Identify which cell holds the provided text, then report its [x, y] central coordinate. 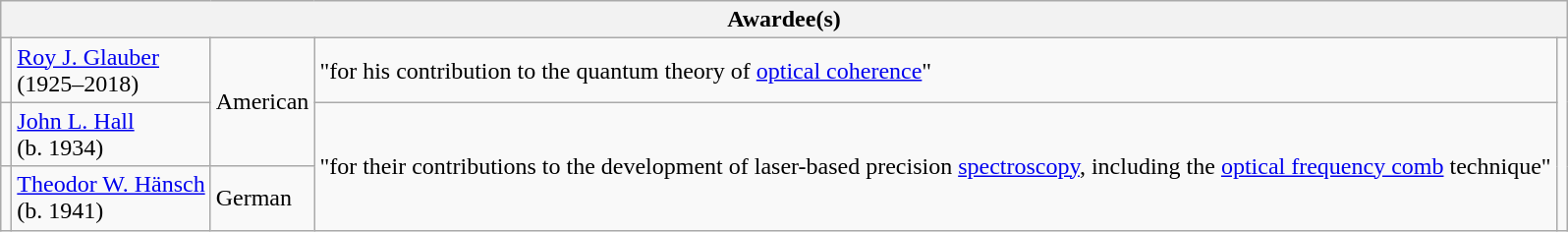
Awardee(s) [784, 20]
German [262, 199]
"for their contributions to the development of laser-based precision spectroscopy, including the optical frequency comb technique" [935, 166]
John L. Hall(b. 1934) [111, 134]
"for his contribution to the quantum theory of optical coherence" [935, 71]
American [262, 102]
Roy J. Glauber(1925–2018) [111, 71]
Theodor W. Hänsch(b. 1941) [111, 199]
